Provide the (X, Y) coordinate of the cell's center where the given text is located.  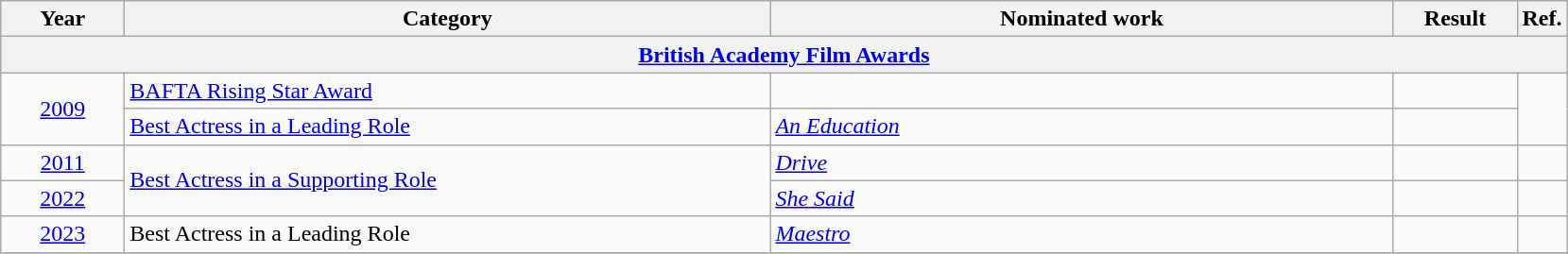
2023 (62, 234)
An Education (1081, 127)
British Academy Film Awards (784, 55)
Drive (1081, 162)
2009 (62, 109)
2022 (62, 198)
Year (62, 19)
Maestro (1081, 234)
Nominated work (1081, 19)
Result (1456, 19)
Ref. (1542, 19)
Category (448, 19)
2011 (62, 162)
BAFTA Rising Star Award (448, 91)
She Said (1081, 198)
Best Actress in a Supporting Role (448, 180)
